Locate the cell with the specified text and output its (X, Y) center coordinate. 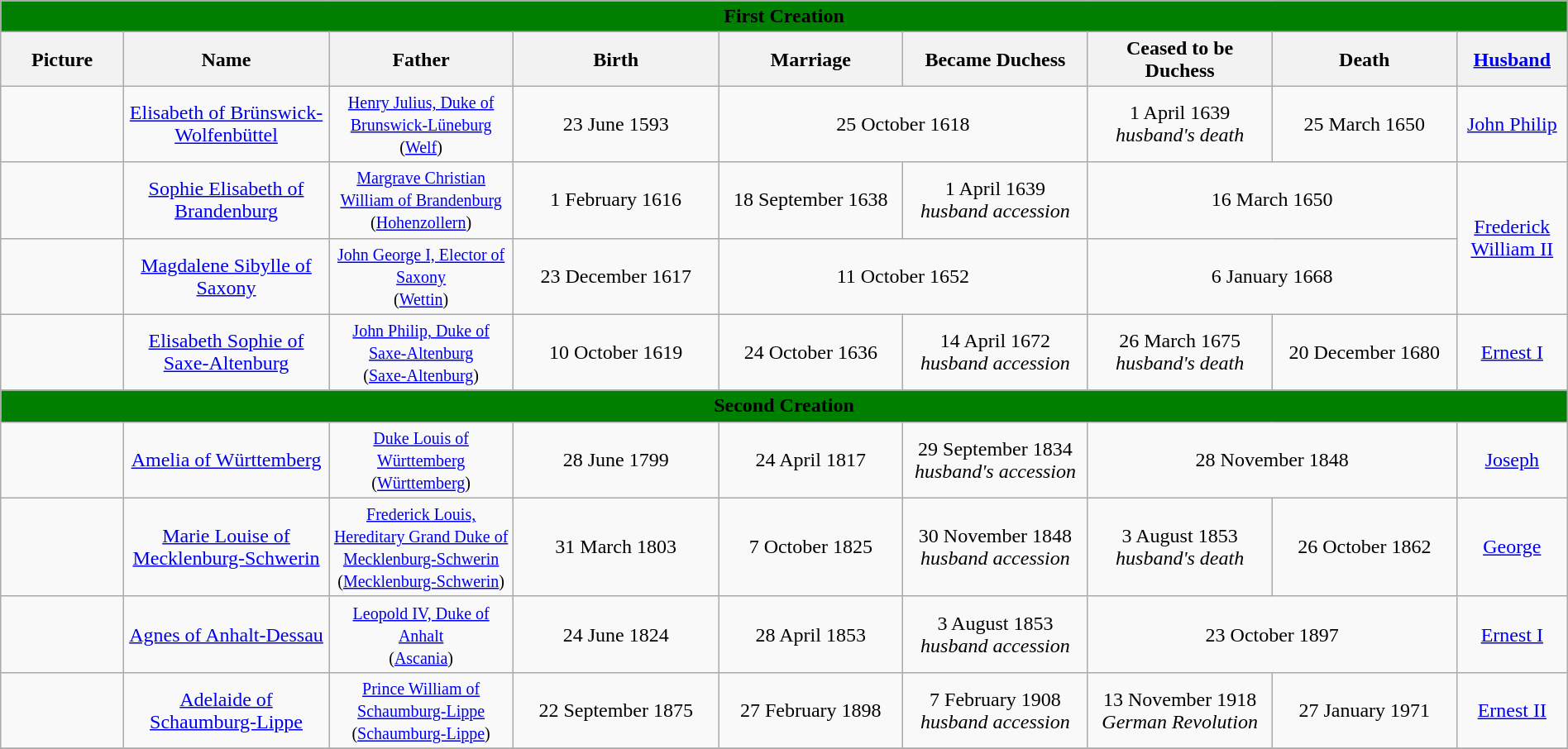
Name (227, 60)
26 March 1675husband's death (1179, 352)
Second Creation (784, 406)
25 March 1650 (1365, 124)
3 August 1853husband's death (1179, 547)
Adelaide of Schaumburg-Lippe (227, 710)
29 September 1834husband's accession (996, 460)
22 September 1875 (616, 710)
Henry Julius, Duke of Brunswick-Lüneburg(Welf) (422, 124)
28 April 1853 (810, 634)
3 August 1853husband accession (996, 634)
28 November 1848 (1272, 460)
Agnes of Anhalt-Dessau (227, 634)
Duke Louis of Württemberg(Württemberg) (422, 460)
Birth (616, 60)
Margrave Christian William of Brandenburg(Hohenzollern) (422, 200)
Ceased to be Duchess (1179, 60)
24 April 1817 (810, 460)
Picture (63, 60)
27 February 1898 (810, 710)
Leopold IV, Duke of Anhalt(Ascania) (422, 634)
20 December 1680 (1365, 352)
24 June 1824 (616, 634)
Elisabeth Sophie of Saxe-Altenburg (227, 352)
Amelia of Württemberg (227, 460)
30 November 1848husband accession (996, 547)
31 March 1803 (616, 547)
23 October 1897 (1272, 634)
6 January 1668 (1272, 276)
7 October 1825 (810, 547)
1 April 1639husband accession (996, 200)
23 June 1593 (616, 124)
10 October 1619 (616, 352)
26 October 1862 (1365, 547)
Ernest II (1512, 710)
11 October 1652 (903, 276)
Magdalene Sibylle of Saxony (227, 276)
7 February 1908husband accession (996, 710)
Frederick Louis, Hereditary Grand Duke of Mecklenburg-Schwerin(Mecklenburg-Schwerin) (422, 547)
Death (1365, 60)
16 March 1650 (1272, 200)
1 February 1616 (616, 200)
Marie Louise of Mecklenburg-Schwerin (227, 547)
14 April 1672husband accession (996, 352)
1 April 1639husband's death (1179, 124)
27 January 1971 (1365, 710)
Husband (1512, 60)
28 June 1799 (616, 460)
Frederick William II (1512, 238)
George (1512, 547)
Became Duchess (996, 60)
23 December 1617 (616, 276)
John George I, Elector of Saxony(Wettin) (422, 276)
18 September 1638 (810, 200)
25 October 1618 (903, 124)
Sophie Elisabeth of Brandenburg (227, 200)
John Philip (1512, 124)
Prince William of Schaumburg-Lippe(Schaumburg-Lippe) (422, 710)
Elisabeth of Brünswick-Wolfenbüttel (227, 124)
Father (422, 60)
John Philip, Duke of Saxe-Altenburg(Saxe-Altenburg) (422, 352)
24 October 1636 (810, 352)
13 November 1918German Revolution (1179, 710)
Marriage (810, 60)
First Creation (784, 17)
Joseph (1512, 460)
